Return the (x, y) coordinate for the center point of the cell that contains the specified text.  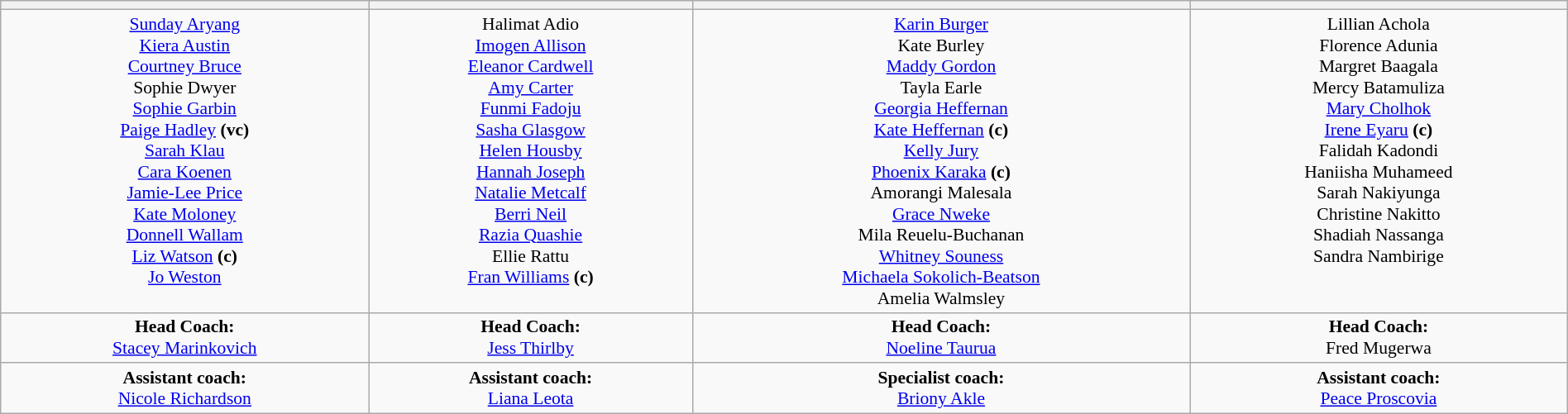
Assistant coach:Liana Leota (531, 388)
Head Coach:Jess Thirlby (531, 337)
Head Coach:Stacey Marinkovich (185, 337)
Head Coach:Noeline Taurua (941, 337)
Head Coach:Fred Mugerwa (1379, 337)
Assistant coach:Peace Proscovia (1379, 388)
Assistant coach:Nicole Richardson (185, 388)
Specialist coach:Briony Akle (941, 388)
